From the cell containing the given text, extract its center point as [X, Y] coordinate. 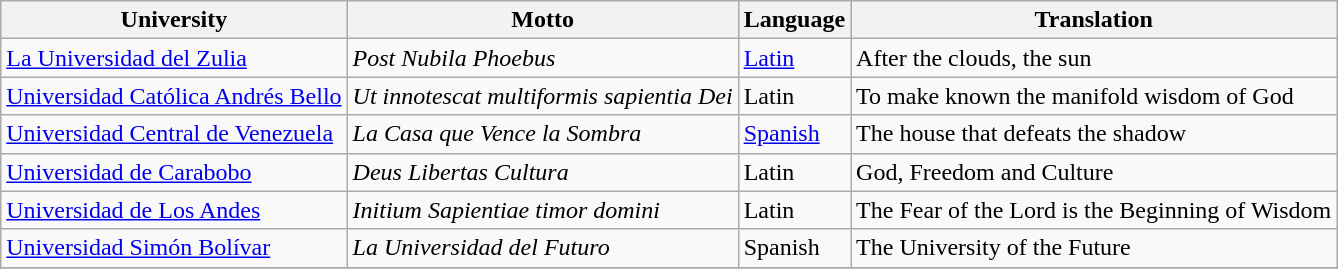
Universidad Católica Andrés Bello [174, 96]
Universidad de Carabobo [174, 172]
La Universidad del Zulia [174, 58]
Ut innotescat multiformis sapientia Dei [542, 96]
Universidad Central de Venezuela [174, 134]
To make known the manifold wisdom of God [1094, 96]
God, Freedom and Culture [1094, 172]
Translation [1094, 20]
The University of the Future [1094, 248]
University [174, 20]
The Fear of the Lord is the Beginning of Wisdom [1094, 210]
La Universidad del Futuro [542, 248]
Universidad Simón Bolívar [174, 248]
Universidad de Los Andes [174, 210]
Language [794, 20]
Deus Libertas Cultura [542, 172]
La Casa que Vence la Sombra [542, 134]
After the clouds, the sun [1094, 58]
Post Nubila Phoebus [542, 58]
Motto [542, 20]
Initium Sapientiae timor domini [542, 210]
The house that defeats the shadow [1094, 134]
